Pinpoint the cell where the given text exists, returning its (x, y) midpoint coordinate. 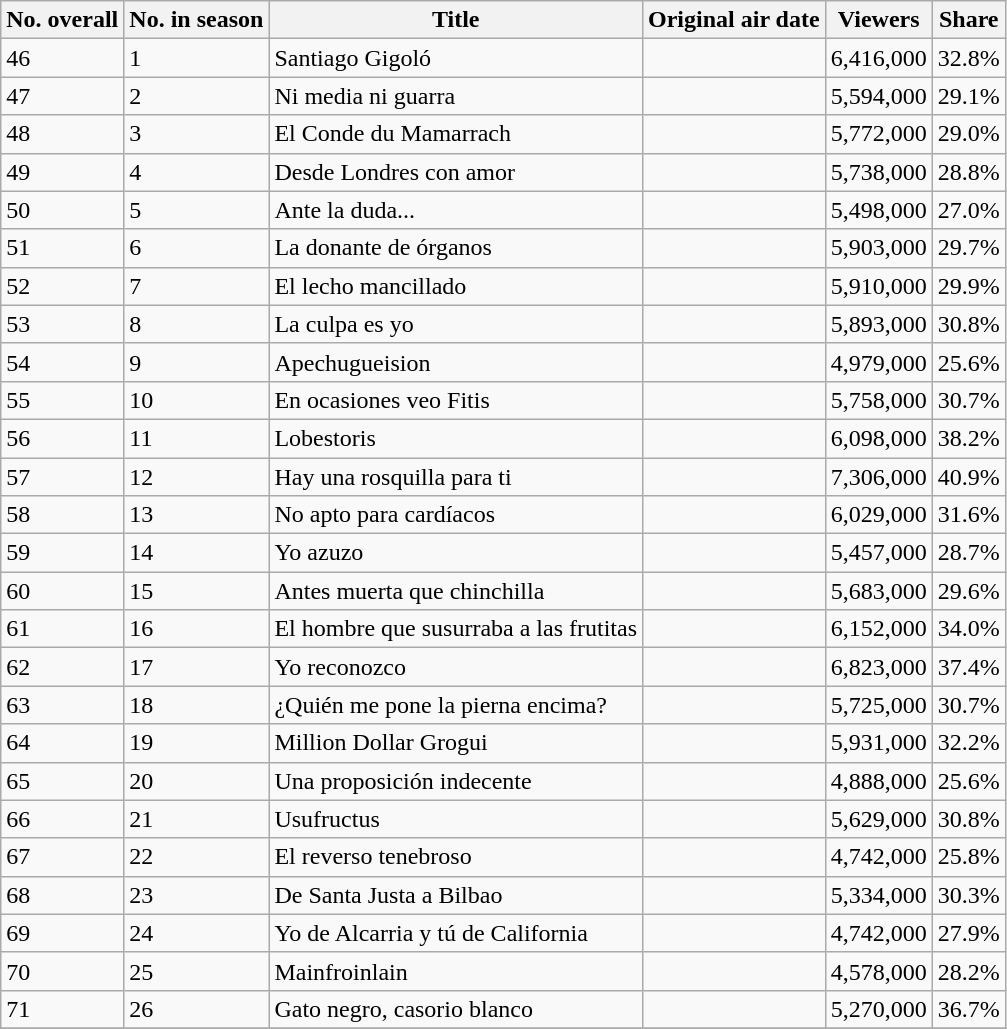
Yo reconozco (456, 667)
47 (62, 96)
El Conde du Mamarrach (456, 134)
5,910,000 (878, 286)
El lecho mancillado (456, 286)
27.9% (968, 933)
29.6% (968, 591)
63 (62, 705)
17 (196, 667)
25 (196, 971)
5,893,000 (878, 324)
57 (62, 477)
5,498,000 (878, 210)
36.7% (968, 1009)
6,416,000 (878, 58)
34.0% (968, 629)
Lobestoris (456, 438)
7 (196, 286)
6,823,000 (878, 667)
Ante la duda... (456, 210)
58 (62, 515)
53 (62, 324)
Ni media ni guarra (456, 96)
6,029,000 (878, 515)
Million Dollar Grogui (456, 743)
6,098,000 (878, 438)
3 (196, 134)
5,738,000 (878, 172)
El reverso tenebroso (456, 857)
5,758,000 (878, 400)
60 (62, 591)
25.8% (968, 857)
32.2% (968, 743)
4,888,000 (878, 781)
37.4% (968, 667)
62 (62, 667)
28.2% (968, 971)
5,931,000 (878, 743)
46 (62, 58)
5,457,000 (878, 553)
54 (62, 362)
69 (62, 933)
9 (196, 362)
24 (196, 933)
12 (196, 477)
13 (196, 515)
22 (196, 857)
15 (196, 591)
Santiago Gigoló (456, 58)
5,594,000 (878, 96)
Title (456, 20)
50 (62, 210)
5,903,000 (878, 248)
56 (62, 438)
67 (62, 857)
6 (196, 248)
11 (196, 438)
38.2% (968, 438)
4 (196, 172)
71 (62, 1009)
55 (62, 400)
El hombre que susurraba a las frutitas (456, 629)
26 (196, 1009)
19 (196, 743)
29.1% (968, 96)
5,270,000 (878, 1009)
La culpa es yo (456, 324)
28.8% (968, 172)
De Santa Justa a Bilbao (456, 895)
5,334,000 (878, 895)
51 (62, 248)
6,152,000 (878, 629)
21 (196, 819)
61 (62, 629)
70 (62, 971)
27.0% (968, 210)
20 (196, 781)
La donante de órganos (456, 248)
En ocasiones veo Fitis (456, 400)
2 (196, 96)
Hay una rosquilla para ti (456, 477)
7,306,000 (878, 477)
Desde Londres con amor (456, 172)
28.7% (968, 553)
5,683,000 (878, 591)
Apechugueision (456, 362)
1 (196, 58)
¿Quién me pone la pierna encima? (456, 705)
48 (62, 134)
49 (62, 172)
Gato negro, casorio blanco (456, 1009)
4,578,000 (878, 971)
29.7% (968, 248)
52 (62, 286)
14 (196, 553)
No. in season (196, 20)
66 (62, 819)
No. overall (62, 20)
29.9% (968, 286)
5 (196, 210)
5,772,000 (878, 134)
68 (62, 895)
No apto para cardíacos (456, 515)
64 (62, 743)
16 (196, 629)
10 (196, 400)
31.6% (968, 515)
18 (196, 705)
32.8% (968, 58)
4,979,000 (878, 362)
65 (62, 781)
Usufructus (456, 819)
59 (62, 553)
30.3% (968, 895)
Share (968, 20)
Yo de Alcarria y tú de California (456, 933)
5,725,000 (878, 705)
Viewers (878, 20)
40.9% (968, 477)
29.0% (968, 134)
Original air date (734, 20)
23 (196, 895)
Yo azuzo (456, 553)
5,629,000 (878, 819)
8 (196, 324)
Mainfroinlain (456, 971)
Antes muerta que chinchilla (456, 591)
Una proposición indecente (456, 781)
